Locate the cell with the specified text and output its [X, Y] center coordinate. 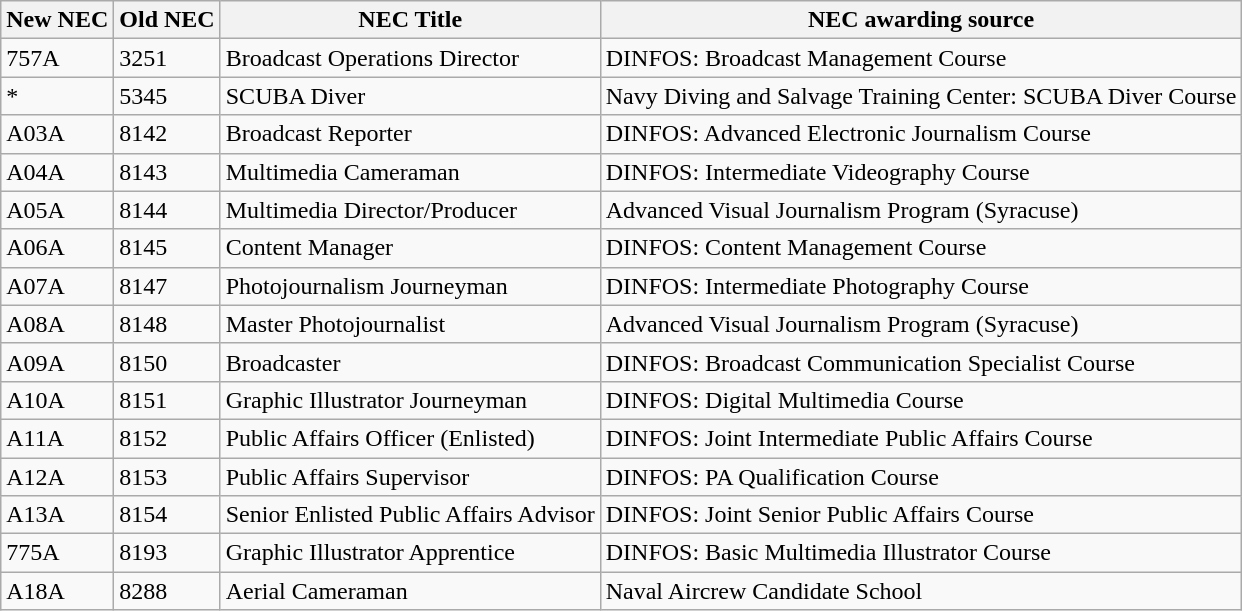
Multimedia Cameraman [410, 172]
* [58, 96]
Naval Aircrew Candidate School [921, 591]
8288 [167, 591]
DINFOS: Broadcast Management Course [921, 58]
A06A [58, 248]
DINFOS: Intermediate Videography Course [921, 172]
Public Affairs Supervisor [410, 477]
Photojournalism Journeyman [410, 286]
A04A [58, 172]
A09A [58, 362]
8147 [167, 286]
Content Manager [410, 248]
DINFOS: Content Management Course [921, 248]
DINFOS: Joint Intermediate Public Affairs Course [921, 438]
3251 [167, 58]
775A [58, 553]
DINFOS: Intermediate Photography Course [921, 286]
A11A [58, 438]
NEC Title [410, 20]
757A [58, 58]
A13A [58, 515]
Broadcast Operations Director [410, 58]
Broadcaster [410, 362]
8143 [167, 172]
8193 [167, 553]
DINFOS: Broadcast Communication Specialist Course [921, 362]
Aerial Cameraman [410, 591]
DINFOS: Basic Multimedia Illustrator Course [921, 553]
Master Photojournalist [410, 324]
Navy Diving and Salvage Training Center: SCUBA Diver Course [921, 96]
8144 [167, 210]
A12A [58, 477]
Public Affairs Officer (Enlisted) [410, 438]
New NEC [58, 20]
Old NEC [167, 20]
A18A [58, 591]
A07A [58, 286]
5345 [167, 96]
8154 [167, 515]
Graphic Illustrator Apprentice [410, 553]
NEC awarding source [921, 20]
DINFOS: PA Qualification Course [921, 477]
DINFOS: Joint Senior Public Affairs Course [921, 515]
A08A [58, 324]
Graphic Illustrator Journeyman [410, 400]
SCUBA Diver [410, 96]
8145 [167, 248]
A10A [58, 400]
8152 [167, 438]
8151 [167, 400]
Broadcast Reporter [410, 134]
DINFOS: Advanced Electronic Journalism Course [921, 134]
Senior Enlisted Public Affairs Advisor [410, 515]
DINFOS: Digital Multimedia Course [921, 400]
A05A [58, 210]
8142 [167, 134]
A03A [58, 134]
Multimedia Director/Producer [410, 210]
8150 [167, 362]
8153 [167, 477]
8148 [167, 324]
